Return the (X, Y) coordinate for the center point of the cell that contains the specified text.  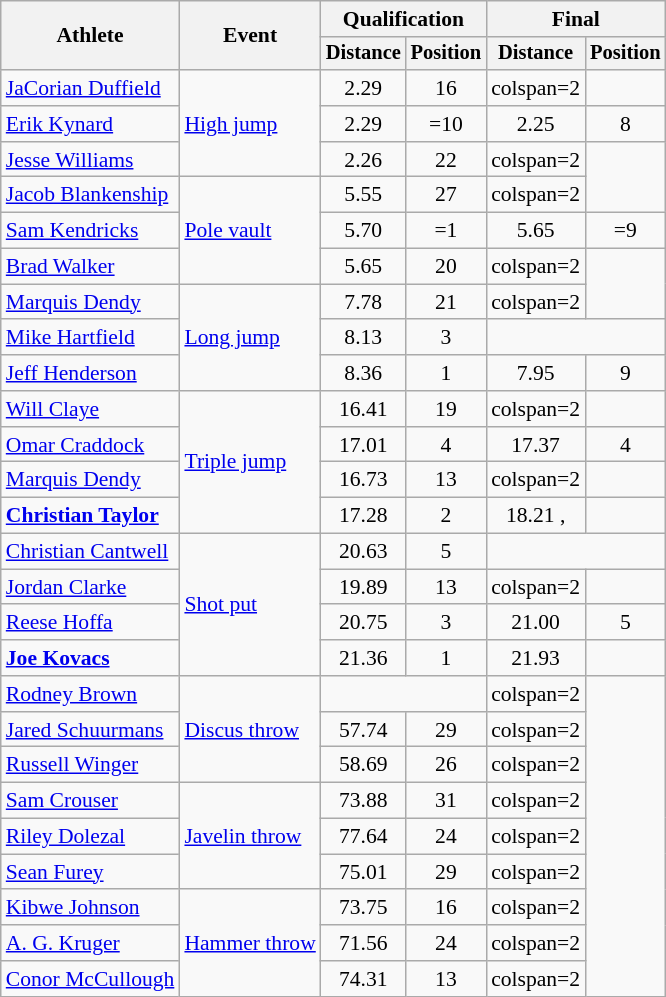
Jeff Henderson (90, 373)
75.01 (364, 872)
=10 (446, 124)
16.41 (364, 409)
Reese Hoffa (90, 623)
A. G. Kruger (90, 943)
Jared Schuurmans (90, 730)
7.95 (536, 373)
Kibwe Johnson (90, 908)
Christian Cantwell (90, 552)
2.26 (364, 160)
Triple jump (250, 462)
20.75 (364, 623)
8 (625, 124)
Qualification (404, 19)
20.63 (364, 552)
27 (446, 195)
Jesse Williams (90, 160)
7.78 (364, 302)
31 (446, 801)
Final (576, 19)
JaCorian Duffield (90, 88)
71.56 (364, 943)
=1 (446, 231)
Pole vault (250, 230)
5.70 (364, 231)
8.36 (364, 373)
Mike Hartfield (90, 338)
High jump (250, 124)
19.89 (364, 587)
2.25 (536, 124)
17.01 (364, 445)
Jordan Clarke (90, 587)
Riley Dolezal (90, 837)
58.69 (364, 765)
22 (446, 160)
9 (625, 373)
5.55 (364, 195)
57.74 (364, 730)
21.36 (364, 658)
17.37 (536, 445)
8.13 (364, 338)
2 (446, 516)
18.21 , (536, 516)
Sam Crouser (90, 801)
Omar Craddock (90, 445)
Athlete (90, 36)
Javelin throw (250, 836)
Brad Walker (90, 267)
21.00 (536, 623)
Hammer throw (250, 944)
17.28 (364, 516)
=9 (625, 231)
73.75 (364, 908)
Joe Kovacs (90, 658)
Erik Kynard (90, 124)
Jacob Blankenship (90, 195)
Russell Winger (90, 765)
73.88 (364, 801)
74.31 (364, 979)
Christian Taylor (90, 516)
21.93 (536, 658)
Discus throw (250, 730)
21 (446, 302)
Shot put (250, 605)
Rodney Brown (90, 694)
Sam Kendricks (90, 231)
20 (446, 267)
16.73 (364, 480)
Event (250, 36)
Sean Furey (90, 872)
Long jump (250, 338)
Conor McCullough (90, 979)
77.64 (364, 837)
26 (446, 765)
19 (446, 409)
Will Claye (90, 409)
